Determine the [X, Y] coordinate at the center of the cell enclosing the given text.  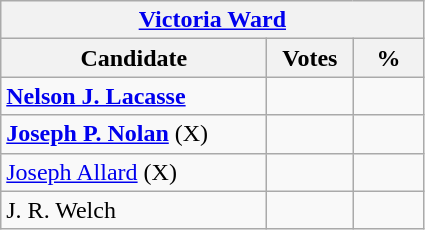
J. R. Welch [134, 210]
% [388, 58]
Joseph Allard (X) [134, 172]
Nelson J. Lacasse [134, 96]
Joseph P. Nolan (X) [134, 134]
Votes [310, 58]
Candidate [134, 58]
Victoria Ward [212, 20]
